Provide the [X, Y] coordinate of the cell's center where the given text is located.  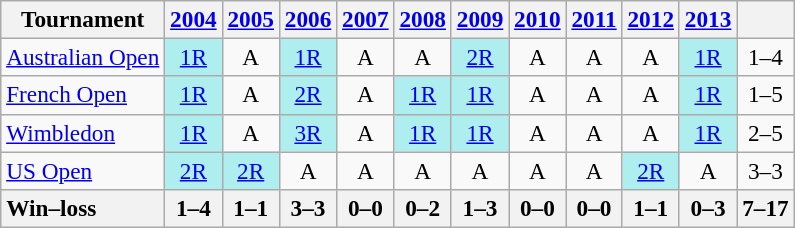
Win–loss [83, 208]
2009 [480, 19]
Tournament [83, 19]
2010 [538, 19]
2008 [422, 19]
0–2 [422, 208]
2011 [594, 19]
Wimbledon [83, 133]
7–17 [766, 208]
US Open [83, 170]
2005 [250, 19]
2004 [194, 19]
French Open [83, 95]
2–5 [766, 133]
2012 [650, 19]
2007 [366, 19]
0–3 [708, 208]
2006 [308, 19]
1–3 [480, 208]
2013 [708, 19]
Australian Open [83, 57]
1–5 [766, 95]
3R [308, 133]
